Locate the cell with the specified text and output its (X, Y) center coordinate. 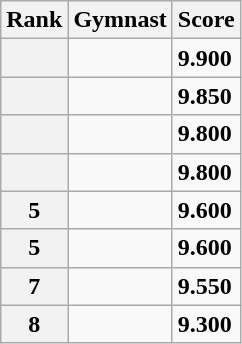
9.550 (206, 286)
Score (206, 20)
8 (34, 324)
7 (34, 286)
9.850 (206, 96)
Gymnast (120, 20)
9.300 (206, 324)
Rank (34, 20)
9.900 (206, 58)
